Return (X, Y) of the center of cell containing provided text 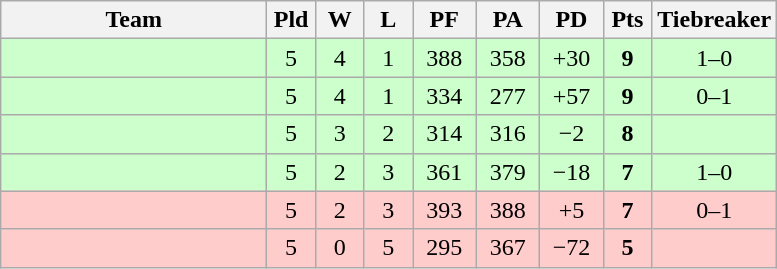
L (388, 20)
316 (508, 134)
0 (340, 248)
PA (508, 20)
Team (134, 20)
393 (444, 210)
+5 (572, 210)
−72 (572, 248)
334 (444, 96)
+57 (572, 96)
358 (508, 58)
295 (444, 248)
Pld (292, 20)
361 (444, 172)
W (340, 20)
PD (572, 20)
314 (444, 134)
−18 (572, 172)
−2 (572, 134)
+30 (572, 58)
379 (508, 172)
367 (508, 248)
8 (628, 134)
Pts (628, 20)
Tiebreaker (714, 20)
PF (444, 20)
277 (508, 96)
